Output the (X, Y) coordinate of the center of the cell containing the given text.  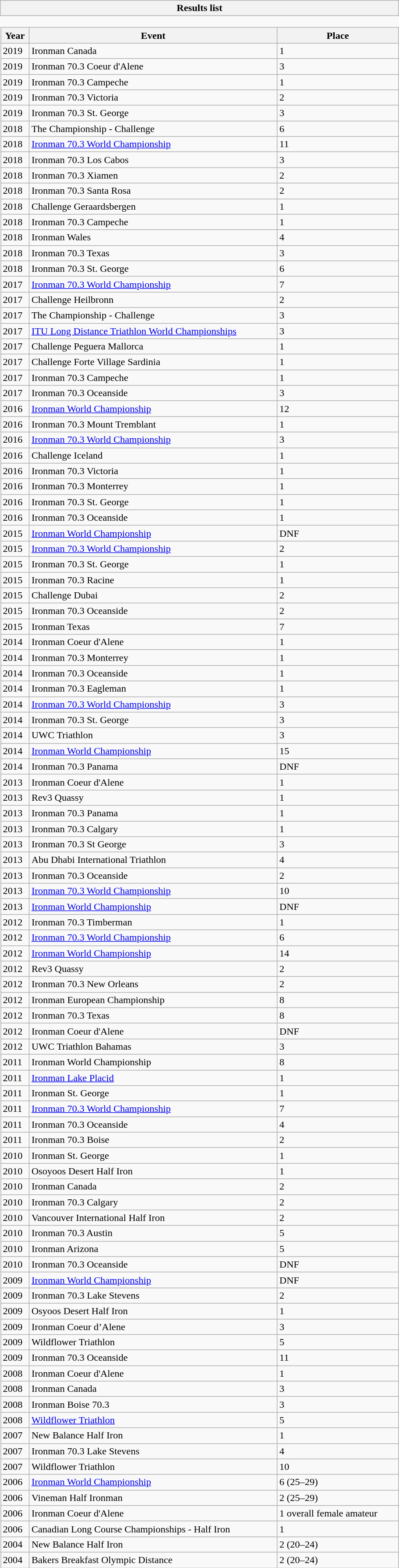
Challenge Iceland (153, 455)
Ironman 70.3 Racine (153, 580)
Ironman 70.3 Xiamen (153, 175)
Canadian Long Course Championships - Half Iron (153, 1529)
Place (338, 35)
Ironman 70.3 Eagleman (153, 689)
Ironman 70.3 Coeur d'Alene (153, 66)
Challenge Peguera Mallorca (153, 347)
UWC Triathlon Bahamas (153, 1046)
Ironman Wales (153, 237)
Ironman 70.3 Austin (153, 1233)
1 overall female amateur (338, 1513)
Vineman Half Ironman (153, 1498)
Ironman 70.3 Santa Rosa (153, 191)
Ironman 70.3 Los Cabos (153, 160)
Osoyoos Desert Half Iron (153, 1171)
UWC Triathlon (153, 735)
Ironman Coeur d’Alene (153, 1326)
Challenge Dubai (153, 596)
Ironman 70.3 St George (153, 844)
Vancouver International Half Iron (153, 1218)
ITU Long Distance Triathlon World Championships (153, 331)
2 (25–29) (338, 1498)
Osyoos Desert Half Iron (153, 1311)
Ironman 70.3 Timberman (153, 922)
Ironman 70.3 New Orleans (153, 984)
Year (15, 35)
Challenge Geraardsbergen (153, 206)
Challenge Heilbronn (153, 300)
Event (153, 35)
Ironman Boise 70.3 (153, 1404)
Bakers Breakfast Olympic Distance (153, 1560)
Ironman Lake Placid (153, 1078)
Abu Dhabi International Triathlon (153, 860)
12 (338, 409)
Ironman 70.3 Mount Tremblant (153, 424)
Ironman 70.3 Boise (153, 1140)
Ironman Texas (153, 627)
14 (338, 953)
Ironman Arizona (153, 1249)
Challenge Forte Village Sardinia (153, 362)
Results list (200, 8)
6 (25–29) (338, 1482)
Ironman European Championship (153, 1000)
15 (338, 751)
